From the cell containing the given text, extract its center point as (x, y) coordinate. 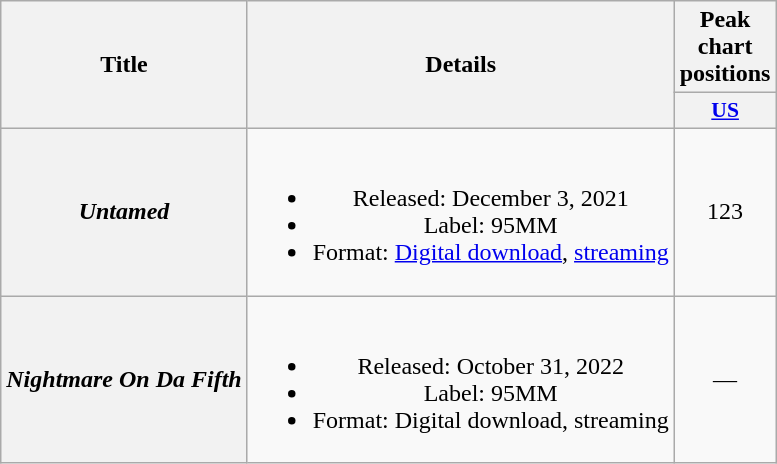
US (725, 111)
Title (124, 65)
Released: December 3, 2021Label: 95MMFormat: Digital download, streaming (460, 212)
Untamed (124, 212)
— (725, 380)
123 (725, 212)
Details (460, 65)
Released: October 31, 2022Label: 95MMFormat: Digital download, streaming (460, 380)
Nightmare On Da Fifth (124, 380)
Peak chart positions (725, 47)
